Find where the given text appears and provide that cell's center as [x, y] coordinate. 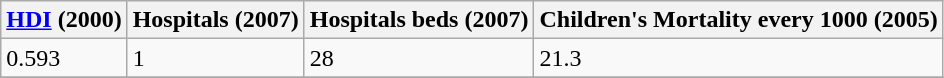
0.593 [64, 58]
21.3 [738, 58]
28 [419, 58]
Children's Mortality every 1000 (2005) [738, 20]
HDI (2000) [64, 20]
1 [216, 58]
Hospitals (2007) [216, 20]
Hospitals beds (2007) [419, 20]
